Extract the (x, y) coordinate from the center of the cell holding the provided text.  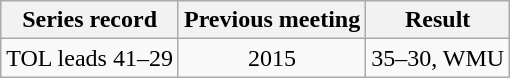
Previous meeting (272, 20)
35–30, WMU (438, 58)
Result (438, 20)
2015 (272, 58)
TOL leads 41–29 (90, 58)
Series record (90, 20)
